Provide the [x, y] coordinate of the cell's center where the given text is located.  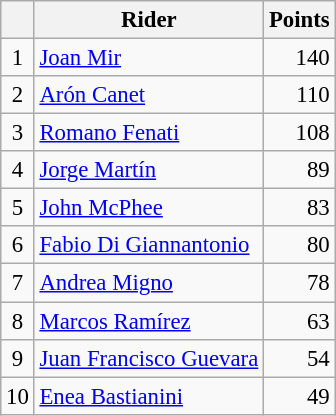
Fabio Di Giannantonio [148, 245]
6 [18, 245]
140 [300, 58]
Jorge Martín [148, 170]
Points [300, 20]
Joan Mir [148, 58]
Rider [148, 20]
Arón Canet [148, 95]
54 [300, 358]
83 [300, 208]
Andrea Migno [148, 283]
9 [18, 358]
1 [18, 58]
4 [18, 170]
5 [18, 208]
Romano Fenati [148, 133]
3 [18, 133]
49 [300, 396]
110 [300, 95]
Enea Bastianini [148, 396]
7 [18, 283]
10 [18, 396]
78 [300, 283]
Juan Francisco Guevara [148, 358]
Marcos Ramírez [148, 321]
John McPhee [148, 208]
8 [18, 321]
108 [300, 133]
80 [300, 245]
63 [300, 321]
2 [18, 95]
89 [300, 170]
